Capture the cell that displays the provided text and extract its [x, y] central coordinate. 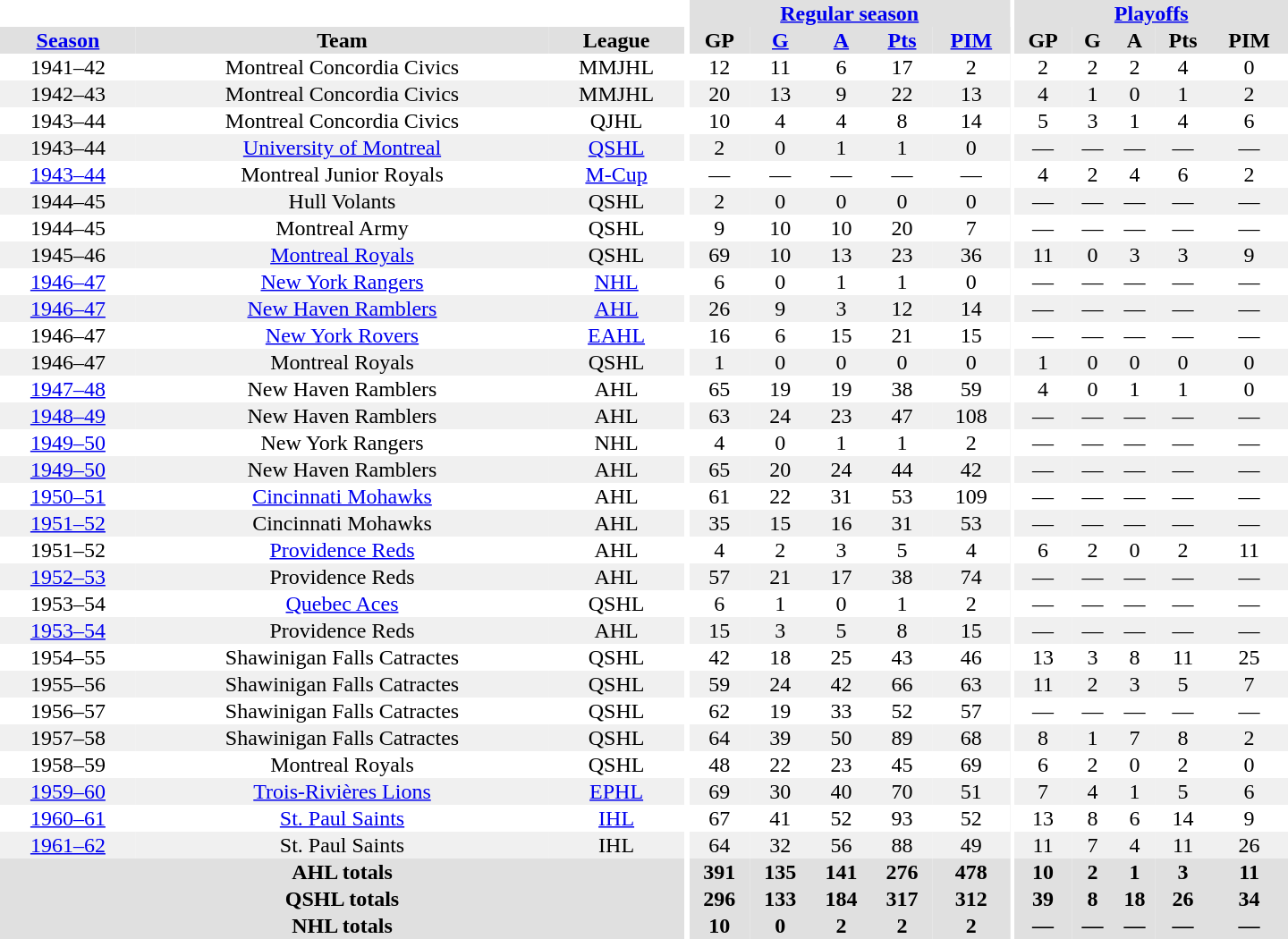
74 [971, 577]
NHL totals [342, 926]
New York Rovers [342, 335]
32 [780, 845]
133 [780, 899]
317 [902, 899]
1941–42 [68, 67]
36 [971, 255]
45 [902, 765]
Montreal Army [342, 228]
66 [902, 684]
296 [719, 899]
1955–56 [68, 684]
391 [719, 872]
34 [1249, 899]
135 [780, 872]
88 [902, 845]
109 [971, 496]
QJHL [616, 121]
1947–48 [68, 389]
1942–43 [68, 94]
44 [902, 469]
League [616, 40]
1952–53 [68, 577]
EPHL [616, 791]
1958–59 [68, 765]
41 [780, 818]
56 [841, 845]
46 [971, 657]
30 [780, 791]
184 [841, 899]
67 [719, 818]
62 [719, 711]
QSHL totals [342, 899]
1957–58 [68, 738]
1960–61 [68, 818]
70 [902, 791]
40 [841, 791]
93 [902, 818]
51 [971, 791]
141 [841, 872]
50 [841, 738]
108 [971, 416]
33 [841, 711]
1954–55 [68, 657]
89 [902, 738]
Trois-Rivières Lions [342, 791]
276 [902, 872]
61 [719, 496]
43 [902, 657]
68 [971, 738]
University of Montreal [342, 148]
Season [68, 40]
Quebec Aces [342, 604]
478 [971, 872]
Playoffs [1151, 13]
M-Cup [616, 174]
Montreal Junior Royals [342, 174]
1956–57 [68, 711]
312 [971, 899]
Regular season [850, 13]
1961–62 [68, 845]
49 [971, 845]
48 [719, 765]
1948–49 [68, 416]
AHL totals [342, 872]
1945–46 [68, 255]
Hull Volants [342, 201]
1959–60 [68, 791]
35 [719, 523]
47 [902, 416]
1950–51 [68, 496]
Team [342, 40]
EAHL [616, 335]
